Determine the [X, Y] coordinate at the center of the cell enclosing the given text.  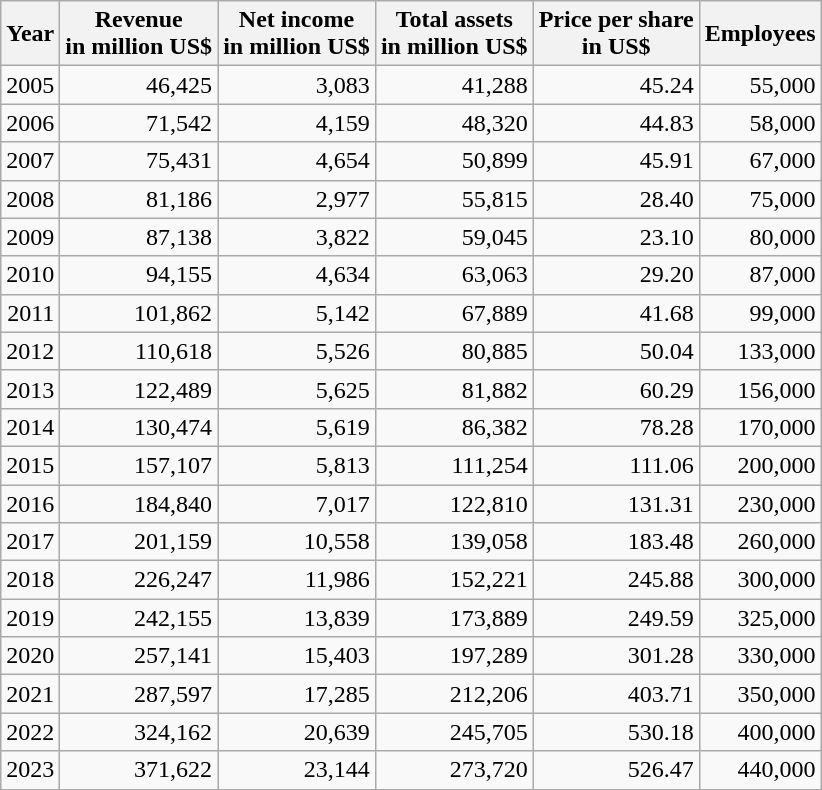
184,840 [139, 503]
139,058 [454, 542]
13,839 [297, 618]
2013 [30, 389]
2021 [30, 694]
111.06 [616, 465]
23,144 [297, 770]
48,320 [454, 123]
2011 [30, 313]
60.29 [616, 389]
45.24 [616, 85]
99,000 [760, 313]
11,986 [297, 580]
273,720 [454, 770]
183.48 [616, 542]
80,885 [454, 351]
3,083 [297, 85]
201,159 [139, 542]
2014 [30, 427]
75,431 [139, 161]
75,000 [760, 199]
46,425 [139, 85]
325,000 [760, 618]
200,000 [760, 465]
50,899 [454, 161]
55,000 [760, 85]
350,000 [760, 694]
300,000 [760, 580]
257,141 [139, 656]
87,138 [139, 237]
7,017 [297, 503]
245.88 [616, 580]
Net incomein million US$ [297, 34]
230,000 [760, 503]
131.31 [616, 503]
5,526 [297, 351]
10,558 [297, 542]
50.04 [616, 351]
71,542 [139, 123]
110,618 [139, 351]
111,254 [454, 465]
15,403 [297, 656]
2006 [30, 123]
245,705 [454, 732]
403.71 [616, 694]
81,882 [454, 389]
324,162 [139, 732]
330,000 [760, 656]
5,813 [297, 465]
5,619 [297, 427]
2,977 [297, 199]
41,288 [454, 85]
2012 [30, 351]
67,889 [454, 313]
287,597 [139, 694]
63,063 [454, 275]
4,634 [297, 275]
Price per sharein US$ [616, 34]
2008 [30, 199]
23.10 [616, 237]
55,815 [454, 199]
2007 [30, 161]
5,625 [297, 389]
2023 [30, 770]
2015 [30, 465]
400,000 [760, 732]
122,489 [139, 389]
2019 [30, 618]
5,142 [297, 313]
242,155 [139, 618]
301.28 [616, 656]
530.18 [616, 732]
20,639 [297, 732]
94,155 [139, 275]
59,045 [454, 237]
2005 [30, 85]
17,285 [297, 694]
Total assetsin million US$ [454, 34]
Revenuein million US$ [139, 34]
45.91 [616, 161]
101,862 [139, 313]
260,000 [760, 542]
152,221 [454, 580]
440,000 [760, 770]
170,000 [760, 427]
4,654 [297, 161]
87,000 [760, 275]
526.47 [616, 770]
28.40 [616, 199]
29.20 [616, 275]
Employees [760, 34]
157,107 [139, 465]
2017 [30, 542]
173,889 [454, 618]
226,247 [139, 580]
58,000 [760, 123]
2020 [30, 656]
197,289 [454, 656]
2009 [30, 237]
3,822 [297, 237]
Year [30, 34]
80,000 [760, 237]
2016 [30, 503]
44.83 [616, 123]
122,810 [454, 503]
156,000 [760, 389]
2010 [30, 275]
130,474 [139, 427]
78.28 [616, 427]
4,159 [297, 123]
86,382 [454, 427]
249.59 [616, 618]
2022 [30, 732]
67,000 [760, 161]
81,186 [139, 199]
371,622 [139, 770]
2018 [30, 580]
212,206 [454, 694]
133,000 [760, 351]
41.68 [616, 313]
